Return [X, Y] of the center of cell containing provided text 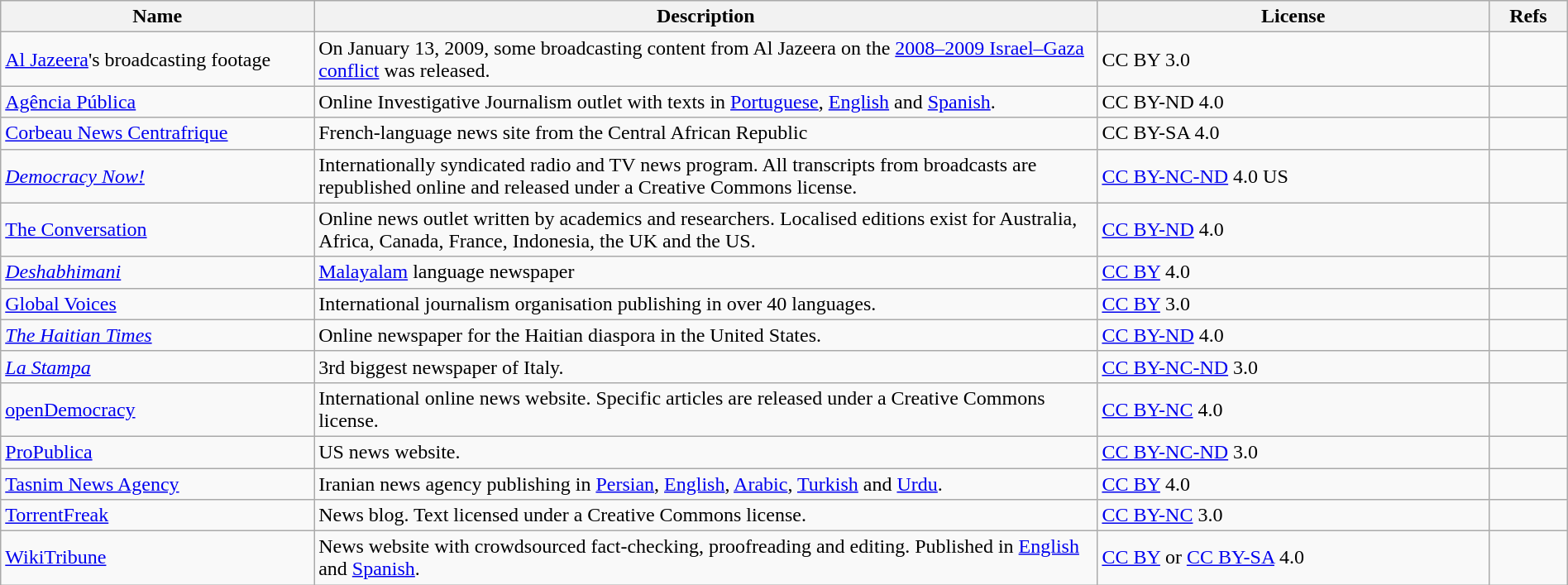
Agência Pública [157, 102]
Iranian news agency publishing in Persian, English, Arabic, Turkish and Urdu. [706, 484]
CC BY-NC 3.0 [1293, 515]
Malayalam language newspaper [706, 272]
ProPublica [157, 452]
CC BY or CC BY-SA 4.0 [1293, 558]
La Stampa [157, 367]
French-language news site from the Central African Republic [706, 133]
Name [157, 17]
Description [706, 17]
International online news website. Specific articles are released under a Creative Commons license. [706, 409]
CC BY-SA 4.0 [1293, 133]
Al Jazeera's broadcasting footage [157, 60]
Global Voices [157, 304]
US news website. [706, 452]
International journalism organisation publishing in over 40 languages. [706, 304]
The Conversation [157, 230]
WikiTribune [157, 558]
Tasnim News Agency [157, 484]
The Haitian Times [157, 335]
Refs [1528, 17]
Online Investigative Journalism outlet with texts in Portuguese, English and Spanish. [706, 102]
News blog. Text licensed under a Creative Commons license. [706, 515]
News website with crowdsourced fact-checking, proofreading and editing. Published in English and Spanish. [706, 558]
3rd biggest newspaper of Italy. [706, 367]
openDemocracy [157, 409]
Corbeau News Centrafrique [157, 133]
CC BY-NC-ND 4.0 US [1293, 175]
Deshabhimani [157, 272]
On January 13, 2009, some broadcasting content from Al Jazeera on the 2008–2009 Israel–Gaza conflict was released. [706, 60]
CC BY-NC 4.0 [1293, 409]
TorrentFreak [157, 515]
Democracy Now! [157, 175]
Online newspaper for the Haitian diaspora in the United States. [706, 335]
License [1293, 17]
